Find where the given text appears and provide that cell's center as (x, y) coordinate. 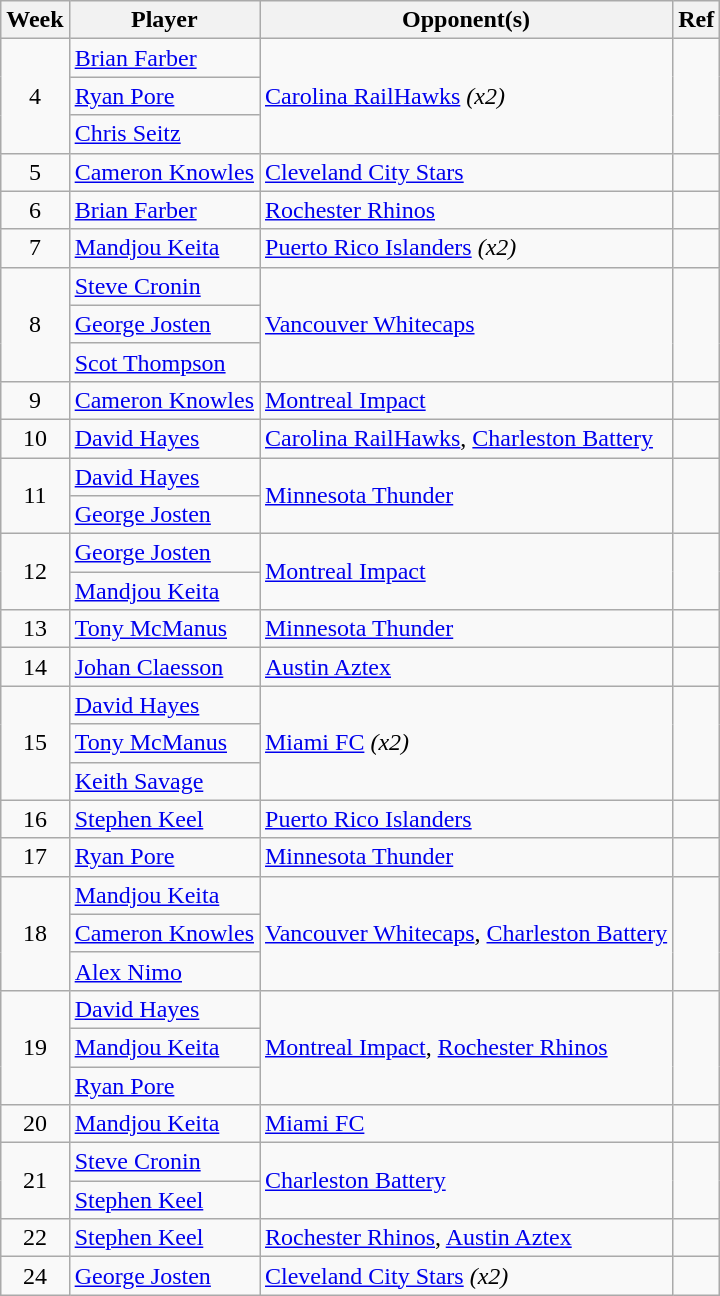
16 (35, 819)
Carolina RailHawks (x2) (466, 96)
Cleveland City Stars (x2) (466, 1276)
Rochester Rhinos (466, 210)
Puerto Rico Islanders (466, 819)
Scot Thompson (164, 362)
Week (35, 20)
15 (35, 743)
Austin Aztex (466, 667)
Cleveland City Stars (466, 172)
22 (35, 1238)
12 (35, 572)
19 (35, 1047)
14 (35, 667)
18 (35, 933)
Charleston Battery (466, 1181)
5 (35, 172)
Player (164, 20)
Chris Seitz (164, 134)
Miami FC (466, 1124)
20 (35, 1124)
13 (35, 629)
Opponent(s) (466, 20)
21 (35, 1181)
17 (35, 857)
Rochester Rhinos, Austin Aztex (466, 1238)
8 (35, 324)
7 (35, 248)
Johan Claesson (164, 667)
Vancouver Whitecaps, Charleston Battery (466, 933)
6 (35, 210)
Puerto Rico Islanders (x2) (466, 248)
10 (35, 438)
4 (35, 96)
11 (35, 496)
Miami FC (x2) (466, 743)
Ref (696, 20)
Carolina RailHawks, Charleston Battery (466, 438)
24 (35, 1276)
Vancouver Whitecaps (466, 324)
9 (35, 400)
Montreal Impact, Rochester Rhinos (466, 1047)
Alex Nimo (164, 971)
Keith Savage (164, 781)
